Search for the cell housing the specified text and yield its (X, Y) center coordinate. 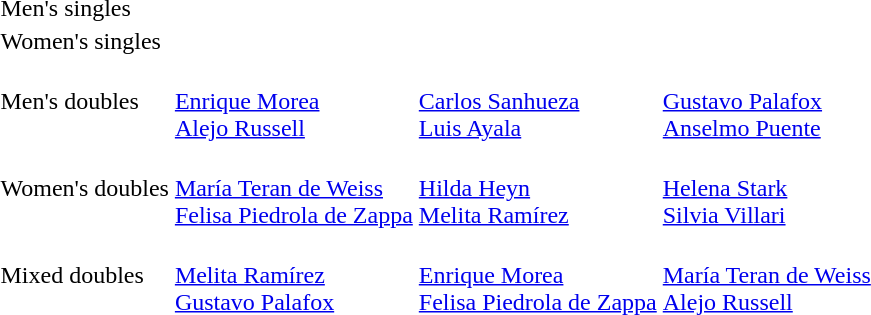
Hilda HeynMelita Ramírez (538, 188)
María Teran de WeissFelisa Piedrola de Zappa (294, 188)
Carlos SanhuezaLuis Ayala (538, 101)
Enrique MoreaAlejo Russell (294, 101)
